For the text-containing cell, return its midpoint in (x, y) coordinate format. 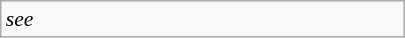
see (203, 19)
